Scan for the cell matching the given text and deliver its [X, Y] coordinate at center. 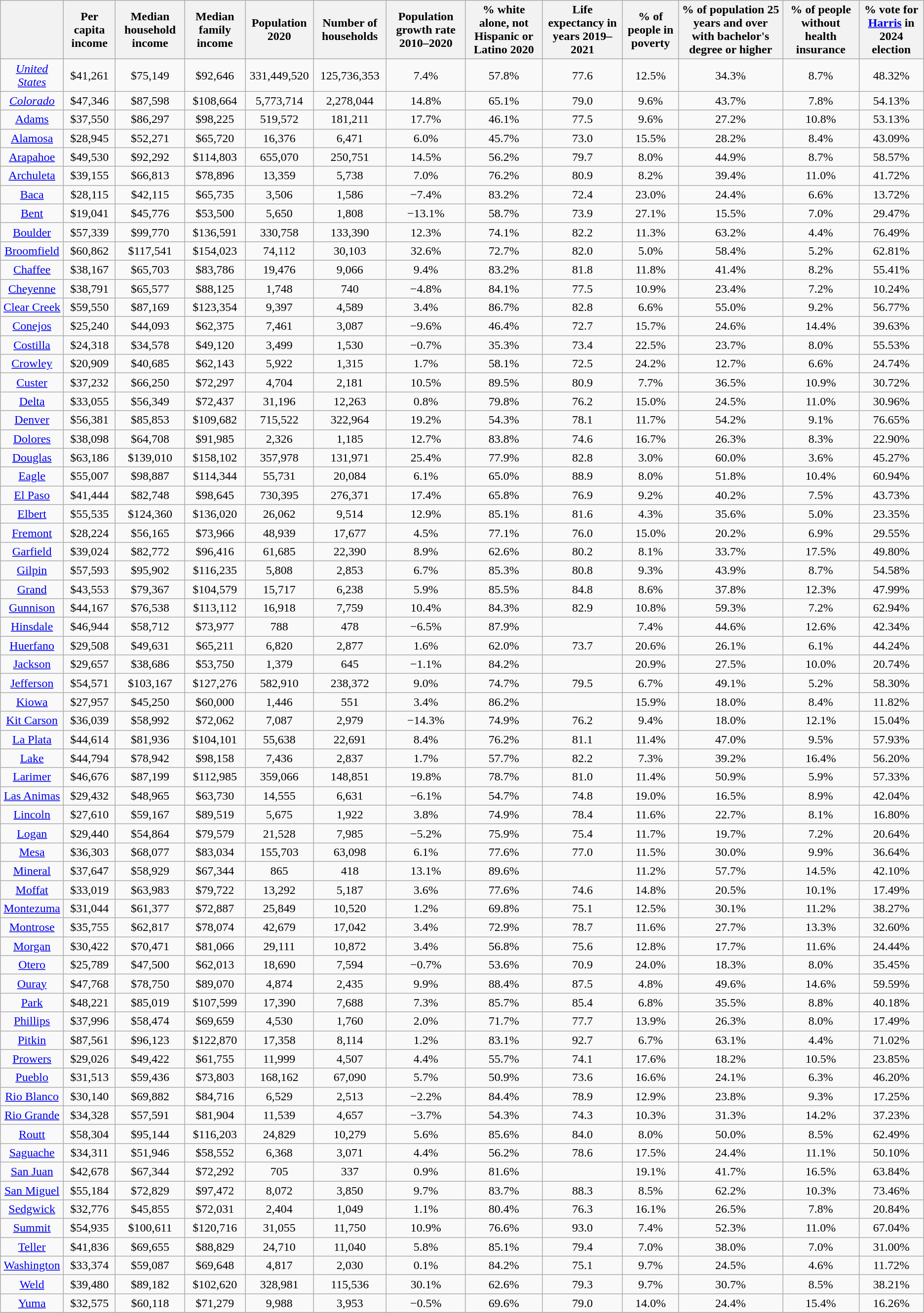
9,397 [279, 308]
9,988 [279, 1303]
Montrose [32, 927]
74.3 [582, 1115]
$88,125 [215, 289]
131,971 [350, 458]
−4.8% [426, 289]
41.72% [891, 176]
Grand [32, 589]
3.0% [651, 458]
49.80% [891, 551]
23.85% [891, 1059]
72.5 [582, 364]
5.8% [426, 1247]
77.0 [582, 852]
$79,367 [150, 589]
$87,169 [150, 308]
Elbert [32, 514]
$79,722 [215, 890]
$44,614 [90, 739]
Median family income [215, 30]
16.26% [891, 1303]
16.7% [651, 439]
$114,803 [215, 157]
45.7% [504, 138]
9,514 [350, 514]
28.2% [731, 138]
276,371 [350, 495]
$38,791 [90, 289]
$89,182 [150, 1284]
Saguache [32, 1153]
$49,120 [215, 345]
1,808 [350, 213]
50.10% [891, 1153]
29.55% [891, 533]
Alamosa [32, 138]
$41,261 [90, 75]
11.1% [821, 1153]
24,710 [279, 1247]
$79,579 [215, 833]
United States [32, 75]
115,536 [350, 1284]
34.3% [731, 75]
13,359 [279, 176]
56.20% [891, 758]
$124,360 [150, 514]
$69,659 [215, 1021]
1,315 [350, 364]
2,278,044 [350, 101]
88.9 [582, 476]
$87,199 [150, 777]
$47,768 [90, 984]
705 [279, 1171]
155,703 [279, 852]
30.72% [891, 383]
31.00% [891, 1247]
53.6% [504, 965]
Summit [32, 1228]
73.6 [582, 1078]
18,690 [279, 965]
6,471 [350, 138]
Logan [32, 833]
$40,685 [150, 364]
19.0% [651, 796]
29,111 [279, 946]
$37,550 [90, 119]
79.4 [582, 1247]
35.6% [731, 514]
$112,985 [215, 777]
$48,221 [90, 1003]
76.0 [582, 533]
3,506 [279, 194]
$33,019 [90, 890]
23.8% [731, 1096]
87.9% [504, 627]
Colorado [32, 101]
9,066 [350, 270]
22,390 [350, 551]
42.10% [891, 871]
Jackson [32, 664]
$53,750 [215, 664]
Prowers [32, 1059]
Garfield [32, 551]
$65,735 [215, 194]
86.2% [504, 702]
$59,167 [150, 814]
7,594 [350, 965]
82.9 [582, 608]
$56,349 [150, 401]
$36,303 [90, 852]
0.1% [426, 1266]
$82,748 [150, 495]
$127,276 [215, 683]
4,530 [279, 1021]
$29,432 [90, 796]
83.1% [504, 1040]
89.6% [504, 871]
45.27% [891, 458]
$44,794 [90, 758]
$58,712 [150, 627]
730,395 [279, 495]
27.7% [731, 927]
20.74% [891, 664]
7,461 [279, 326]
4.6% [821, 1266]
36.64% [891, 852]
22.5% [651, 345]
20.2% [731, 533]
2,513 [350, 1096]
56.8% [504, 946]
41.4% [731, 270]
38.27% [891, 909]
$158,102 [215, 458]
40.2% [731, 495]
15.04% [891, 721]
% white alone, not Hispanic or Latino 2020 [504, 30]
$98,158 [215, 758]
4.5% [426, 533]
81.1 [582, 739]
78.7 [582, 927]
71.7% [504, 1021]
6.9% [821, 533]
16.4% [821, 758]
$113,112 [215, 608]
$49,422 [150, 1059]
$116,203 [215, 1134]
76.65% [891, 420]
9.0% [426, 683]
44.24% [891, 646]
$37,647 [90, 871]
337 [350, 1171]
Per capita income [90, 30]
$27,610 [90, 814]
$54,864 [150, 833]
La Plata [32, 739]
24.74% [891, 364]
69.8% [504, 909]
36.5% [731, 383]
4.8% [651, 984]
16,918 [279, 608]
22.7% [731, 814]
$96,123 [150, 1040]
56.77% [891, 308]
77.9% [504, 458]
55.41% [891, 270]
46.1% [504, 119]
7,759 [350, 608]
5.7% [426, 1078]
$63,983 [150, 890]
478 [350, 627]
73.7 [582, 646]
62.49% [891, 1134]
31,055 [279, 1228]
3.8% [426, 814]
551 [350, 702]
85.4 [582, 1003]
44.9% [731, 157]
740 [350, 289]
$72,031 [215, 1209]
Population 2020 [279, 30]
6,238 [350, 589]
24.44% [891, 946]
9.1% [821, 420]
5,650 [279, 213]
−6.1% [426, 796]
$100,611 [150, 1228]
23.4% [731, 289]
Adams [32, 119]
357,978 [279, 458]
$154,023 [215, 251]
$70,471 [150, 946]
Pitkin [32, 1040]
17,358 [279, 1040]
$61,755 [215, 1059]
58.7% [504, 213]
$104,101 [215, 739]
54.13% [891, 101]
Clear Creek [32, 308]
58.30% [891, 683]
% of population 25 years and over with bachelor's degree or higher [731, 30]
31,196 [279, 401]
$63,186 [90, 458]
$39,480 [90, 1284]
88.3 [582, 1190]
88.4% [504, 984]
2,979 [350, 721]
$44,093 [150, 326]
8,072 [279, 1190]
−1.1% [426, 664]
4,507 [350, 1059]
645 [350, 664]
8.8% [821, 1003]
Population growth rate 2010–2020 [426, 30]
$29,026 [90, 1059]
$89,519 [215, 814]
$29,657 [90, 664]
11,999 [279, 1059]
0.8% [426, 401]
78.6 [582, 1153]
55,638 [279, 739]
$27,957 [90, 702]
$61,377 [150, 909]
$103,167 [150, 683]
77.6 [582, 75]
46.4% [504, 326]
77.7 [582, 1021]
15,717 [279, 589]
2,030 [350, 1266]
Washington [32, 1266]
52.3% [731, 1228]
Moffat [32, 890]
715,522 [279, 420]
$31,513 [90, 1078]
79.3 [582, 1284]
$45,776 [150, 213]
$92,646 [215, 75]
−3.7% [426, 1115]
82.0 [582, 251]
39.2% [731, 758]
49.6% [731, 984]
3,850 [350, 1190]
58.57% [891, 157]
$88,829 [215, 1247]
Park [32, 1003]
89.5% [504, 383]
Arapahoe [32, 157]
$72,062 [215, 721]
$98,645 [215, 495]
$117,541 [150, 251]
Kit Carson [32, 721]
$58,304 [90, 1134]
148,851 [350, 777]
5,922 [279, 364]
$65,577 [150, 289]
87.5 [582, 984]
−5.2% [426, 833]
865 [279, 871]
26,062 [279, 514]
Weld [32, 1284]
$99,770 [150, 232]
$55,007 [90, 476]
29.47% [891, 213]
85.7% [504, 1003]
76.6% [504, 1228]
$39,155 [90, 176]
−2.2% [426, 1096]
$84,716 [215, 1096]
80.4% [504, 1209]
3,953 [350, 1303]
$45,855 [150, 1209]
$136,020 [215, 514]
1.1% [426, 1209]
3,087 [350, 326]
6.3% [821, 1078]
39.4% [731, 176]
$62,817 [150, 927]
9.5% [821, 739]
$73,977 [215, 627]
Fremont [32, 533]
86.7% [504, 308]
1,049 [350, 1209]
74.1% [504, 232]
$58,929 [150, 871]
$59,550 [90, 308]
81.6 [582, 514]
26.1% [731, 646]
15.9% [651, 702]
$25,789 [90, 965]
$66,250 [150, 383]
$28,224 [90, 533]
$52,271 [150, 138]
74,112 [279, 251]
24.6% [731, 326]
$107,599 [215, 1003]
54.2% [731, 420]
$120,716 [215, 1228]
Douglas [32, 458]
5,187 [350, 890]
$78,074 [215, 927]
% vote for Harris in 2024 election [891, 30]
$63,730 [215, 796]
Dolores [32, 439]
57.93% [891, 739]
37.8% [731, 589]
$78,750 [150, 984]
Kiowa [32, 702]
1,586 [350, 194]
85.5% [504, 589]
330,758 [279, 232]
61,685 [279, 551]
11.8% [651, 270]
Custer [32, 383]
4,657 [350, 1115]
80.2 [582, 551]
14.4% [821, 326]
$71,279 [215, 1303]
6,529 [279, 1096]
78.9 [582, 1096]
$37,232 [90, 383]
54.7% [504, 796]
69.6% [504, 1303]
$59,087 [150, 1266]
12.1% [821, 721]
$38,167 [90, 270]
15.7% [651, 326]
11.72% [891, 1266]
20.5% [731, 890]
55,731 [279, 476]
27.2% [731, 119]
35.5% [731, 1003]
$95,902 [150, 570]
23.7% [731, 345]
65.8% [504, 495]
$51,946 [150, 1153]
$60,000 [215, 702]
$116,235 [215, 570]
85.3% [504, 570]
27.5% [731, 664]
$65,703 [150, 270]
−9.6% [426, 326]
11.82% [891, 702]
23.35% [891, 514]
14.6% [821, 984]
$72,297 [215, 383]
11.3% [651, 232]
30.0% [731, 852]
57.8% [504, 75]
Rio Blanco [32, 1096]
24.1% [731, 1078]
53.13% [891, 119]
40.18% [891, 1003]
168,162 [279, 1078]
Lake [32, 758]
$55,535 [90, 514]
50.0% [731, 1134]
17.25% [891, 1096]
$98,887 [150, 476]
Archuleta [32, 176]
93.0 [582, 1228]
16,376 [279, 138]
$75,149 [150, 75]
San Miguel [32, 1190]
$53,500 [215, 213]
10,872 [350, 946]
8.3% [821, 439]
92.7 [582, 1040]
10.1% [821, 890]
$30,422 [90, 946]
$58,992 [150, 721]
67.04% [891, 1228]
55.0% [731, 308]
$59,436 [150, 1078]
$46,944 [90, 627]
Otero [32, 965]
$65,720 [215, 138]
$56,165 [150, 533]
37.23% [891, 1115]
57.33% [891, 777]
$83,034 [215, 852]
$46,676 [90, 777]
$123,354 [215, 308]
$33,055 [90, 401]
1,185 [350, 439]
3,499 [279, 345]
32.6% [426, 251]
$87,561 [90, 1040]
13.1% [426, 871]
359,066 [279, 777]
47.0% [731, 739]
$73,966 [215, 533]
−0.5% [426, 1303]
$72,829 [150, 1190]
84.4% [504, 1096]
Gilpin [32, 570]
76.49% [891, 232]
70.9 [582, 965]
2,435 [350, 984]
62.0% [504, 646]
63.2% [731, 232]
43.09% [891, 138]
35.3% [504, 345]
Crowley [32, 364]
$72,887 [215, 909]
$32,575 [90, 1303]
$57,339 [90, 232]
6.0% [426, 138]
$49,631 [150, 646]
84.0 [582, 1134]
30.7% [731, 1284]
10.0% [821, 664]
$139,010 [150, 458]
$62,143 [215, 364]
$85,019 [150, 1003]
$56,381 [90, 420]
6,368 [279, 1153]
7,985 [350, 833]
75.6 [582, 946]
4,589 [350, 308]
$34,328 [90, 1115]
72.7 [582, 326]
El Paso [32, 495]
Number of households [350, 30]
7,688 [350, 1003]
$28,115 [90, 194]
Costilla [32, 345]
Pueblo [32, 1078]
Las Animas [32, 796]
10,520 [350, 909]
65.0% [504, 476]
58.1% [504, 364]
Jefferson [32, 683]
25.4% [426, 458]
Bent [32, 213]
$58,552 [215, 1153]
$42,678 [90, 1171]
43.9% [731, 570]
$69,648 [215, 1266]
Yuma [32, 1303]
2,404 [279, 1209]
73.4 [582, 345]
0.9% [426, 1171]
72.4 [582, 194]
83.8% [504, 439]
74.1 [582, 1059]
−6.5% [426, 627]
328,981 [279, 1284]
4,874 [279, 984]
$47,346 [90, 101]
35.45% [891, 965]
7.5% [821, 495]
331,449,520 [279, 75]
16.1% [651, 1209]
8,114 [350, 1040]
$108,664 [215, 101]
$109,682 [215, 420]
$39,024 [90, 551]
32.60% [891, 927]
63.1% [731, 1040]
4,704 [279, 383]
5,675 [279, 814]
Delta [32, 401]
Ouray [32, 984]
73.9 [582, 213]
$81,904 [215, 1115]
Chaffee [32, 270]
71.02% [891, 1040]
$85,853 [150, 420]
17.4% [426, 495]
20.6% [651, 646]
4,817 [279, 1266]
$41,444 [90, 495]
250,751 [350, 157]
Life expectancy in years 2019–2021 [582, 30]
19,476 [279, 270]
21,528 [279, 833]
78.1 [582, 420]
20.9% [651, 664]
−14.3% [426, 721]
58.4% [731, 251]
14.2% [821, 1115]
43.7% [731, 101]
17,390 [279, 1003]
$60,118 [150, 1303]
84.8 [582, 589]
$54,571 [90, 683]
418 [350, 871]
49.1% [731, 683]
10.24% [891, 289]
$57,593 [90, 570]
60.0% [731, 458]
$89,070 [215, 984]
67,090 [350, 1078]
76.3 [582, 1209]
59.3% [731, 608]
25,849 [279, 909]
$65,211 [215, 646]
$43,553 [90, 589]
238,372 [350, 683]
$54,935 [90, 1228]
582,910 [279, 683]
$30,140 [90, 1096]
$96,416 [215, 551]
8.6% [651, 589]
322,964 [350, 420]
13.9% [651, 1021]
74.7% [504, 683]
Mineral [32, 871]
76.9 [582, 495]
43.73% [891, 495]
7,436 [279, 758]
Teller [32, 1247]
75.9% [504, 833]
$81,936 [150, 739]
1.6% [426, 646]
$76,538 [150, 608]
$38,098 [90, 439]
Boulder [32, 232]
Lincoln [32, 814]
5,808 [279, 570]
$102,620 [215, 1284]
80.8 [582, 570]
84.1% [504, 289]
48,939 [279, 533]
38.21% [891, 1284]
−7.4% [426, 194]
77.1% [504, 533]
$62,375 [215, 326]
$73,803 [215, 1078]
San Juan [32, 1171]
$49,530 [90, 157]
17.6% [651, 1059]
16.80% [891, 814]
24.2% [651, 364]
15.4% [821, 1303]
31.3% [731, 1115]
$37,996 [90, 1021]
62.94% [891, 608]
$92,292 [150, 157]
47.99% [891, 589]
22,691 [350, 739]
51.8% [731, 476]
2,837 [350, 758]
$55,184 [90, 1190]
$44,167 [90, 608]
26.5% [731, 1209]
$31,044 [90, 909]
Baca [32, 194]
$136,591 [215, 232]
12.6% [821, 627]
2,181 [350, 383]
1,922 [350, 814]
6.8% [651, 1003]
27.1% [651, 213]
Gunnison [32, 608]
Median household income [150, 30]
42.04% [891, 796]
$34,578 [150, 345]
2.0% [426, 1021]
24,829 [279, 1134]
$32,776 [90, 1209]
42.34% [891, 627]
$97,472 [215, 1190]
$41,836 [90, 1247]
63,098 [350, 852]
19.1% [651, 1171]
$57,591 [150, 1115]
39.63% [891, 326]
125,736,353 [350, 75]
44.6% [731, 627]
11,750 [350, 1228]
81.8 [582, 270]
12,263 [350, 401]
7.7% [651, 383]
$78,942 [150, 758]
60.94% [891, 476]
46.20% [891, 1078]
5,738 [350, 176]
$20,909 [90, 364]
$28,945 [90, 138]
11,539 [279, 1115]
$122,870 [215, 1040]
79.5 [582, 683]
655,070 [279, 157]
5,773,714 [279, 101]
81.0 [582, 777]
$87,598 [150, 101]
$58,474 [150, 1021]
30.96% [891, 401]
Rio Grande [32, 1115]
Routt [32, 1134]
41.7% [731, 1171]
Hinsdale [32, 627]
$82,772 [150, 551]
55.53% [891, 345]
78.4 [582, 814]
Montezuma [32, 909]
519,572 [279, 119]
Cheyenne [32, 289]
$48,965 [150, 796]
23.0% [651, 194]
79.7 [582, 157]
181,211 [350, 119]
$95,144 [150, 1134]
17,677 [350, 533]
$45,250 [150, 702]
20.64% [891, 833]
72.7% [504, 251]
38.0% [731, 1247]
Morgan [32, 946]
$36,039 [90, 721]
13,292 [279, 890]
30,103 [350, 251]
Mesa [32, 852]
78.7% [504, 777]
% of people in poverty [651, 30]
16.6% [651, 1078]
$38,686 [150, 664]
$69,655 [150, 1247]
$104,579 [215, 589]
Larimer [32, 777]
6,820 [279, 646]
$66,813 [150, 176]
$24,318 [90, 345]
55.7% [504, 1059]
Phillips [32, 1021]
−13.1% [426, 213]
$42,115 [150, 194]
$64,708 [150, 439]
19.7% [731, 833]
84.3% [504, 608]
133,390 [350, 232]
74.8 [582, 796]
Denver [32, 420]
1,760 [350, 1021]
$29,440 [90, 833]
$69,882 [150, 1096]
$98,225 [215, 119]
18.3% [731, 965]
62.2% [731, 1190]
6,631 [350, 796]
1,530 [350, 345]
19.8% [426, 777]
$29,508 [90, 646]
$91,985 [215, 439]
81.6% [504, 1171]
24.0% [651, 965]
5.6% [426, 1134]
Broomfield [32, 251]
14.0% [651, 1303]
22.90% [891, 439]
Eagle [32, 476]
83.7% [504, 1190]
$35,755 [90, 927]
788 [279, 627]
$86,297 [150, 119]
79.8% [504, 401]
65.1% [504, 101]
75.4 [582, 833]
63.84% [891, 1171]
18.2% [731, 1059]
42,679 [279, 927]
$33,374 [90, 1266]
11,040 [350, 1247]
85.6% [504, 1134]
73.46% [891, 1190]
2,326 [279, 439]
11.5% [651, 852]
2,877 [350, 646]
4.3% [651, 514]
$72,292 [215, 1171]
1,446 [279, 702]
7,087 [279, 721]
$83,786 [215, 270]
19.2% [426, 420]
$68,077 [150, 852]
33.7% [731, 551]
72.9% [504, 927]
10,279 [350, 1134]
$25,240 [90, 326]
Huerfano [32, 646]
2,853 [350, 570]
20.84% [891, 1209]
Conejos [32, 326]
73.0 [582, 138]
$78,896 [215, 176]
1,748 [279, 289]
Sedgwick [32, 1209]
20,084 [350, 476]
54.58% [891, 570]
$60,862 [90, 251]
62.81% [891, 251]
13.72% [891, 194]
12.8% [651, 946]
13.3% [821, 927]
$47,500 [150, 965]
$62,013 [215, 965]
14,555 [279, 796]
48.32% [891, 75]
$72,437 [215, 401]
3,071 [350, 1153]
59.59% [891, 984]
1,379 [279, 664]
$81,066 [215, 946]
$114,344 [215, 476]
$34,311 [90, 1153]
17,042 [350, 927]
% of people without health insurance [821, 30]
$19,041 [90, 213]
